Locate the cell with the specified text and output its (x, y) center coordinate. 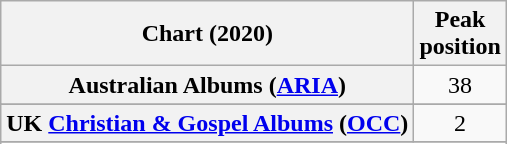
38 (460, 85)
2 (460, 123)
UK Christian & Gospel Albums (OCC) (208, 123)
Chart (2020) (208, 34)
Australian Albums (ARIA) (208, 85)
Peakposition (460, 34)
